Search for the cell housing the specified text and yield its [x, y] center coordinate. 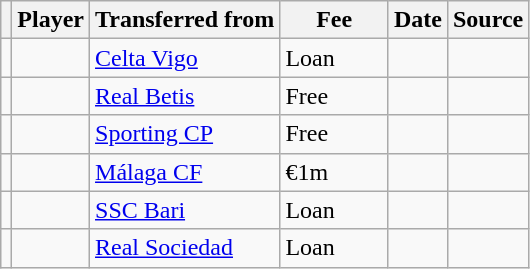
Player [51, 20]
Celta Vigo [185, 58]
Date [418, 20]
Real Betis [185, 96]
SSC Bari [185, 210]
Source [488, 20]
Transferred from [185, 20]
Sporting CP [185, 134]
Fee [334, 20]
Real Sociedad [185, 248]
€1m [334, 172]
Málaga CF [185, 172]
